For the text-containing cell, return its midpoint in [x, y] coordinate format. 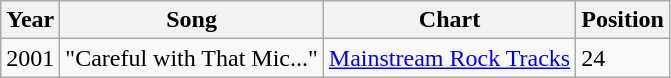
Chart [449, 20]
24 [623, 58]
2001 [30, 58]
Song [192, 20]
"Careful with That Mic..." [192, 58]
Position [623, 20]
Mainstream Rock Tracks [449, 58]
Year [30, 20]
